Determine the [X, Y] coordinate at the center of the cell enclosing the given text.  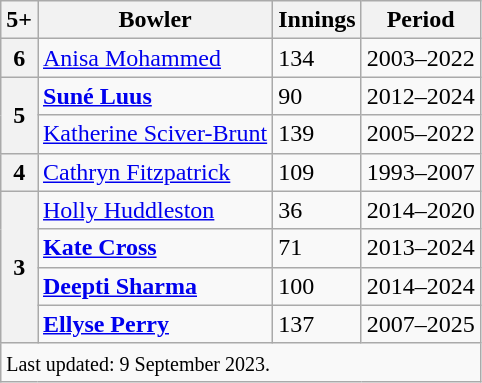
Holly Huddleston [156, 210]
2013–2024 [420, 248]
5+ [20, 20]
137 [317, 324]
2012–2024 [420, 96]
90 [317, 96]
134 [317, 58]
36 [317, 210]
100 [317, 286]
Innings [317, 20]
Deepti Sharma [156, 286]
2007–2025 [420, 324]
6 [20, 58]
Cathryn Fitzpatrick [156, 172]
2014–2020 [420, 210]
3 [20, 267]
71 [317, 248]
Suné Luus [156, 96]
4 [20, 172]
Kate Cross [156, 248]
Last updated: 9 September 2023. [240, 362]
139 [317, 134]
2005–2022 [420, 134]
Anisa Mohammed [156, 58]
109 [317, 172]
Ellyse Perry [156, 324]
5 [20, 115]
Period [420, 20]
2003–2022 [420, 58]
Bowler [156, 20]
2014–2024 [420, 286]
Katherine Sciver-Brunt [156, 134]
1993–2007 [420, 172]
